From the cell containing the given text, extract its center point as [X, Y] coordinate. 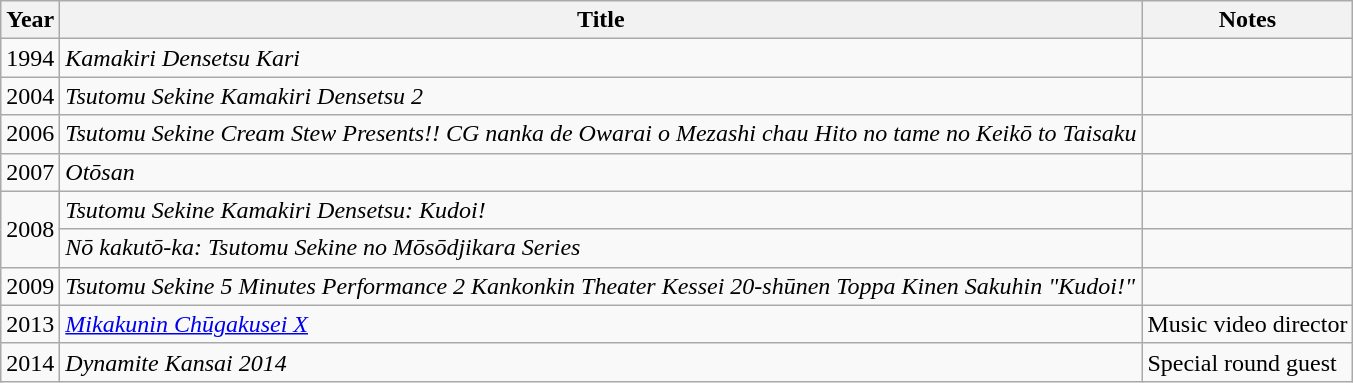
Tsutomu Sekine Kamakiri Densetsu: Kudoi! [601, 210]
Dynamite Kansai 2014 [601, 362]
Title [601, 20]
2004 [30, 96]
Tsutomu Sekine Kamakiri Densetsu 2 [601, 96]
2014 [30, 362]
2006 [30, 134]
Otōsan [601, 172]
2008 [30, 229]
1994 [30, 58]
Nō kakutō-ka: Tsutomu Sekine no Mōsōdjikara Series [601, 248]
Kamakiri Densetsu Kari [601, 58]
Notes [1248, 20]
Special round guest [1248, 362]
Year [30, 20]
Tsutomu Sekine Cream Stew Presents!! CG nanka de Owarai o Mezashi chau Hito no tame no Keikō to Taisaku [601, 134]
Tsutomu Sekine 5 Minutes Performance 2 Kankonkin Theater Kessei 20-shūnen Toppa Kinen Sakuhin "Kudoi!" [601, 286]
Mikakunin Chūgakusei X [601, 324]
2009 [30, 286]
2007 [30, 172]
2013 [30, 324]
Music video director [1248, 324]
